Scan for the cell matching the given text and deliver its [X, Y] coordinate at center. 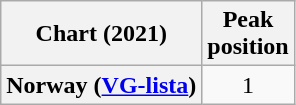
Chart (2021) [102, 34]
Norway (VG-lista) [102, 85]
1 [248, 85]
Peakposition [248, 34]
